Return the [X, Y] coordinate for the center point of the cell that contains the specified text.  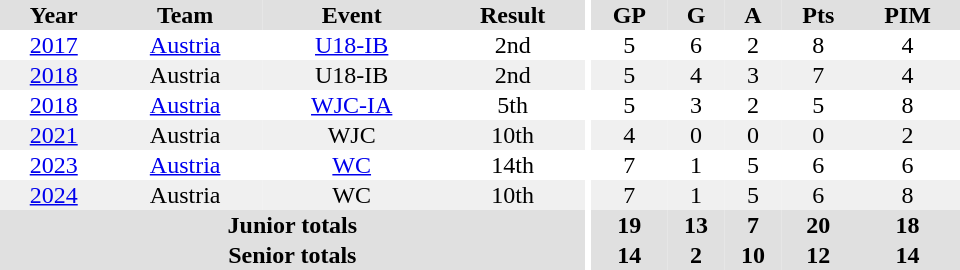
5th [513, 105]
2017 [54, 45]
G [696, 15]
13 [696, 225]
14th [513, 165]
Team [186, 15]
Event [352, 15]
2024 [54, 195]
PIM [908, 15]
Senior totals [292, 255]
2021 [54, 135]
2023 [54, 165]
Junior totals [292, 225]
Year [54, 15]
WJC-IA [352, 105]
12 [818, 255]
Result [513, 15]
19 [630, 225]
Pts [818, 15]
10 [752, 255]
18 [908, 225]
GP [630, 15]
WJC [352, 135]
A [752, 15]
20 [818, 225]
